Output the [x, y] coordinate of the center of the cell containing the given text.  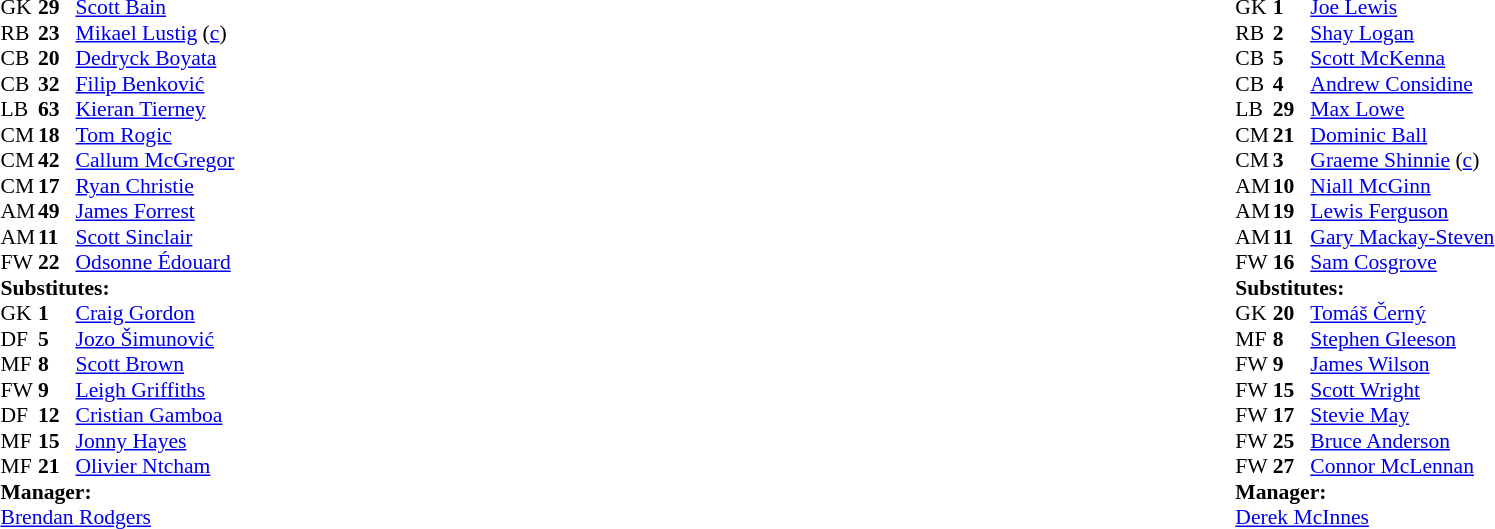
Stephen Gleeson [1402, 339]
49 [57, 211]
Callum McGregor [156, 161]
Scott Wright [1402, 390]
Bruce Anderson [1402, 441]
Andrew Considine [1402, 84]
Tomáš Černý [1402, 313]
18 [57, 135]
22 [57, 263]
Kieran Tierney [156, 109]
12 [57, 415]
Sam Cosgrove [1402, 263]
23 [57, 33]
4 [1292, 84]
Scott McKenna [1402, 59]
1 [57, 313]
27 [1292, 467]
Jozo Šimunović [156, 339]
25 [1292, 441]
James Wilson [1402, 365]
Niall McGinn [1402, 186]
Jonny Hayes [156, 441]
63 [57, 109]
Tom Rogic [156, 135]
Olivier Ntcham [156, 467]
Stevie May [1402, 415]
16 [1292, 263]
Connor McLennan [1402, 467]
Shay Logan [1402, 33]
Dedryck Boyata [156, 59]
Filip Benković [156, 84]
Cristian Gamboa [156, 415]
42 [57, 161]
Dominic Ball [1402, 135]
32 [57, 84]
10 [1292, 186]
Mikael Lustig (c) [156, 33]
Leigh Griffiths [156, 390]
3 [1292, 161]
Craig Gordon [156, 313]
Scott Sinclair [156, 237]
Graeme Shinnie (c) [1402, 161]
Scott Brown [156, 365]
2 [1292, 33]
19 [1292, 211]
Max Lowe [1402, 109]
James Forrest [156, 211]
Lewis Ferguson [1402, 211]
Odsonne Édouard [156, 263]
Gary Mackay-Steven [1402, 237]
Ryan Christie [156, 186]
29 [1292, 109]
